Pinpoint the cell where the given text exists, returning its (x, y) midpoint coordinate. 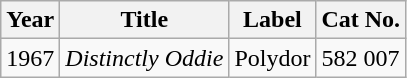
Label (272, 20)
Cat No. (361, 20)
582 007 (361, 58)
Title (144, 20)
Year (30, 20)
Distinctly Oddie (144, 58)
1967 (30, 58)
Polydor (272, 58)
